Output the (X, Y) coordinate of the center of the cell containing the given text.  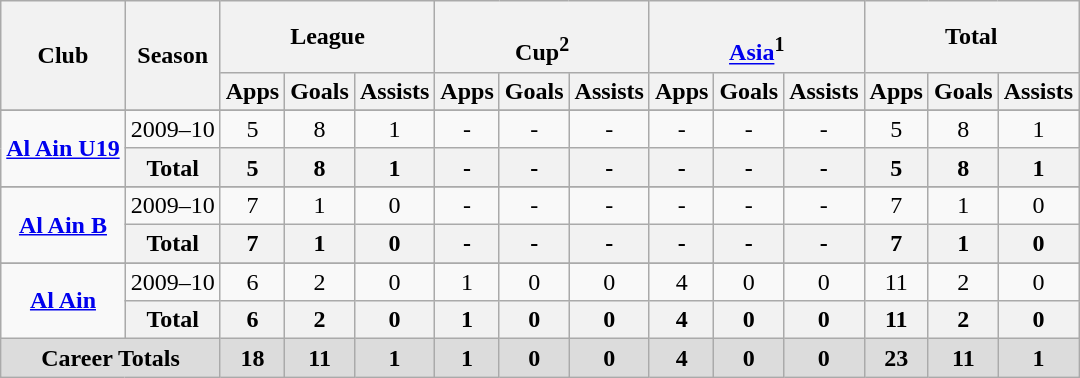
League (328, 37)
18 (252, 358)
23 (896, 358)
Club (63, 56)
Career Totals (110, 358)
Al Ain U19 (63, 148)
Cup2 (542, 37)
Al Ain B (63, 224)
Season (172, 56)
Al Ain (63, 301)
Asia1 (756, 37)
